Locate the cell with the specified text and output its [x, y] center coordinate. 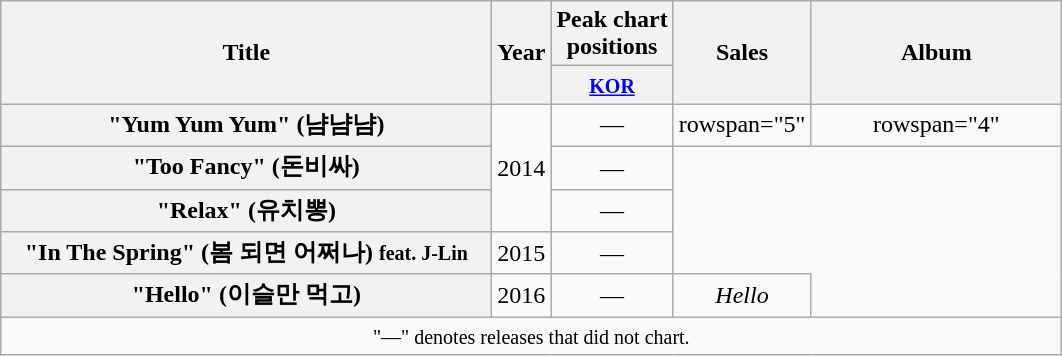
Album [936, 52]
rowspan="4" [936, 126]
"Relax" (유치뽕) [246, 210]
"Hello" (이슬만 먹고) [246, 296]
2016 [522, 296]
Sales [742, 52]
"Yum Yum Yum" (냠냠냠) [246, 126]
rowspan="5" [742, 126]
2014 [522, 168]
Hello [742, 296]
"Too Fancy" (돈비싸) [246, 168]
Peak chart positions [612, 34]
Title [246, 52]
Year [522, 52]
2015 [522, 254]
"—" denotes releases that did not chart. [532, 336]
"In The Spring" (봄 되면 어쩌나) feat. J-Lin [246, 254]
KOR [612, 85]
